Scan for the cell matching the given text and deliver its (X, Y) coordinate at center. 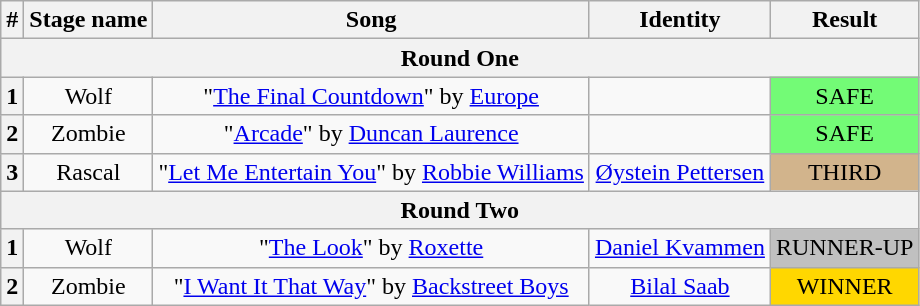
3 (12, 172)
Song (372, 20)
Stage name (88, 20)
"The Look" by Roxette (372, 248)
Round Two (460, 210)
Round One (460, 58)
"Arcade" by Duncan Laurence (372, 134)
Rascal (88, 172)
"The Final Countdown" by Europe (372, 96)
RUNNER-UP (844, 248)
Bilal Saab (680, 286)
"I Want It That Way" by Backstreet Boys (372, 286)
Øystein Pettersen (680, 172)
"Let Me Entertain You" by Robbie Williams (372, 172)
# (12, 20)
THIRD (844, 172)
Result (844, 20)
Daniel Kvammen (680, 248)
Identity (680, 20)
WINNER (844, 286)
